Capture the cell that displays the provided text and extract its [x, y] central coordinate. 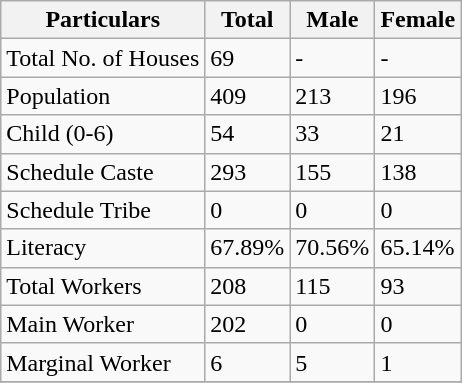
21 [418, 134]
213 [332, 96]
Particulars [103, 20]
155 [332, 172]
409 [248, 96]
Total Workers [103, 286]
67.89% [248, 248]
69 [248, 58]
93 [418, 286]
Literacy [103, 248]
Total No. of Houses [103, 58]
Marginal Worker [103, 362]
Population [103, 96]
5 [332, 362]
293 [248, 172]
Child (0-6) [103, 134]
196 [418, 96]
Male [332, 20]
1 [418, 362]
208 [248, 286]
202 [248, 324]
115 [332, 286]
54 [248, 134]
6 [248, 362]
65.14% [418, 248]
Schedule Caste [103, 172]
138 [418, 172]
Female [418, 20]
Total [248, 20]
Main Worker [103, 324]
70.56% [332, 248]
33 [332, 134]
Schedule Tribe [103, 210]
